Search for the cell housing the specified text and yield its [x, y] center coordinate. 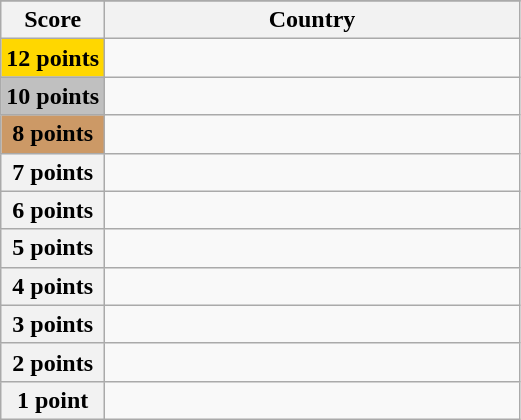
7 points [53, 172]
5 points [53, 248]
4 points [53, 286]
1 point [53, 400]
6 points [53, 210]
Score [53, 20]
12 points [53, 58]
Country [312, 20]
2 points [53, 362]
8 points [53, 134]
10 points [53, 96]
3 points [53, 324]
